Scan for the cell matching the given text and deliver its (X, Y) coordinate at center. 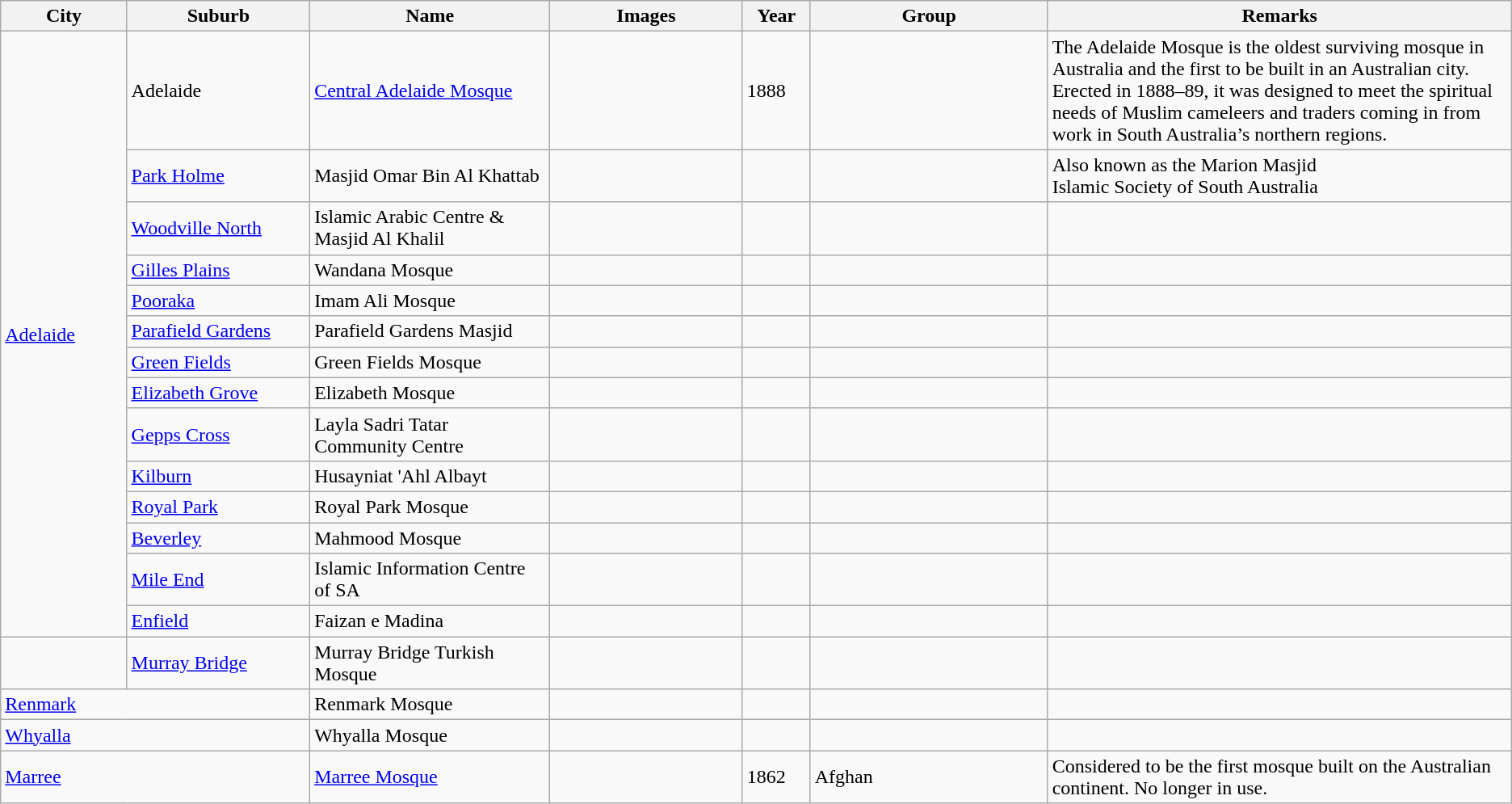
Wandana Mosque (430, 270)
Mile End (218, 580)
Mahmood Mosque (430, 537)
Marree (155, 777)
Gepps Cross (218, 435)
Also known as the Marion MasjidIslamic Society of South Australia (1279, 176)
Islamic Information Centre of SA (430, 580)
Name (430, 16)
Year (776, 16)
Beverley (218, 537)
Renmark Mosque (430, 705)
Parafield Gardens Masjid (430, 331)
1888 (776, 91)
Considered to be the first mosque built on the Australian continent. No longer in use. (1279, 777)
Gilles Plains (218, 270)
Elizabeth Mosque (430, 393)
Islamic Arabic Centre & Masjid Al Khalil (430, 228)
Murray Bridge (218, 663)
Royal Park (218, 507)
Afghan (929, 777)
Park Holme (218, 176)
Layla Sadri Tatar Community Centre (430, 435)
Images (646, 16)
Woodville North (218, 228)
Kilburn (218, 476)
Group (929, 16)
City (64, 16)
Suburb (218, 16)
Central Adelaide Mosque (430, 91)
Masjid Omar Bin Al Khattab (430, 176)
Elizabeth Grove (218, 393)
Parafield Gardens (218, 331)
Imam Ali Mosque (430, 301)
Green Fields Mosque (430, 362)
Marree Mosque (430, 777)
Whyalla Mosque (430, 735)
Green Fields (218, 362)
Faizan e Madina (430, 621)
Renmark (155, 705)
1862 (776, 777)
Husayniat 'Ahl Albayt (430, 476)
Murray Bridge Turkish Mosque (430, 663)
Pooraka (218, 301)
Remarks (1279, 16)
Enfield (218, 621)
Royal Park Mosque (430, 507)
Whyalla (155, 735)
